Provide the [x, y] coordinate of the cell's center where the given text is located.  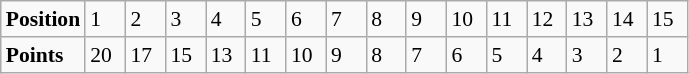
17 [145, 55]
14 [627, 19]
Position [43, 19]
Points [43, 55]
12 [547, 19]
20 [105, 55]
